Search for the cell housing the specified text and yield its [X, Y] center coordinate. 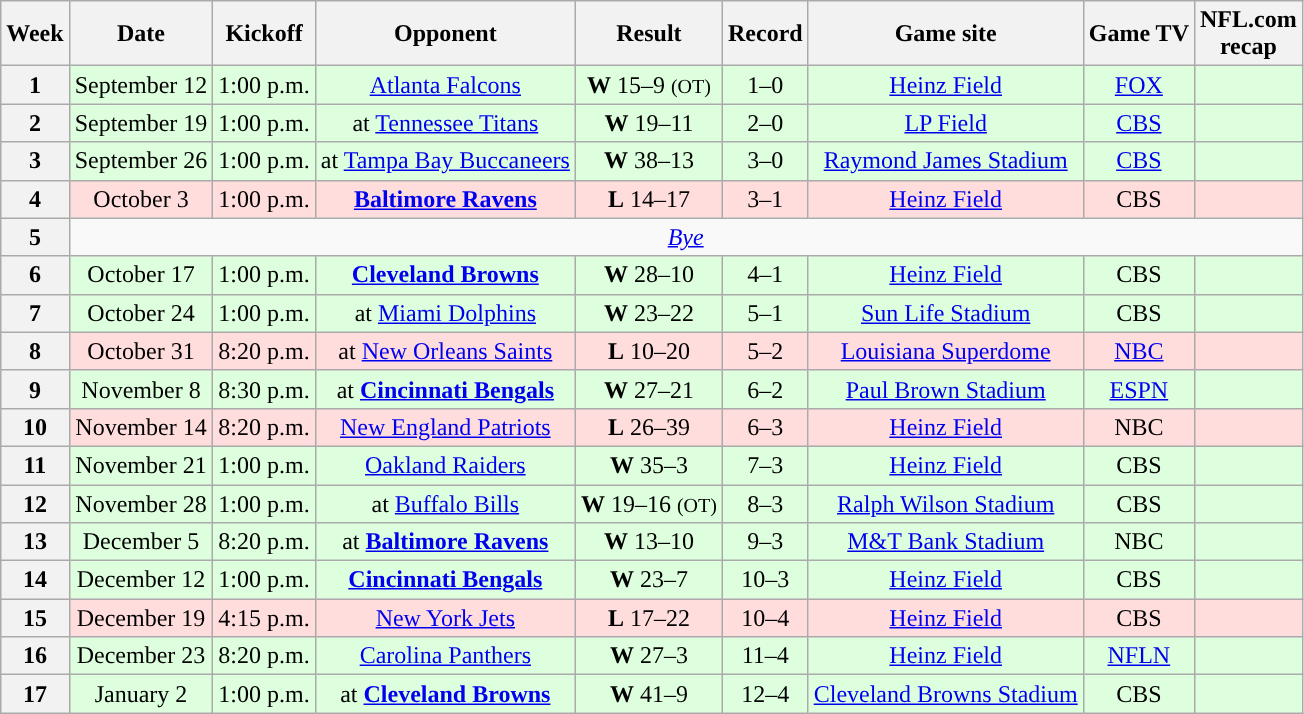
December 12 [141, 580]
W 19–16 (OT) [648, 503]
4:15 p.m. [264, 618]
4 [35, 199]
Cleveland Browns Stadium [946, 694]
3–0 [765, 161]
November 14 [141, 427]
W 23–7 [648, 580]
W 28–10 [648, 275]
ESPN [1138, 389]
L 10–20 [648, 351]
at Cincinnati Bengals [445, 389]
at Miami Dolphins [445, 313]
7–3 [765, 465]
16 [35, 656]
New England Patriots [445, 427]
9–3 [765, 542]
FOX [1138, 85]
10–3 [765, 580]
December 5 [141, 542]
Carolina Panthers [445, 656]
Sun Life Stadium [946, 313]
17 [35, 694]
at Baltimore Ravens [445, 542]
Cincinnati Bengals [445, 580]
1 [35, 85]
W 15–9 (OT) [648, 85]
W 19–11 [648, 123]
September 26 [141, 161]
12 [35, 503]
at Cleveland Browns [445, 694]
W 41–9 [648, 694]
L 14–17 [648, 199]
L 26–39 [648, 427]
1–0 [765, 85]
at New Orleans Saints [445, 351]
6 [35, 275]
11–4 [765, 656]
10–4 [765, 618]
W 27–3 [648, 656]
8–3 [765, 503]
14 [35, 580]
3 [35, 161]
Kickoff [264, 34]
NFLN [1138, 656]
Record [765, 34]
Ralph Wilson Stadium [946, 503]
6–3 [765, 427]
December 23 [141, 656]
10 [35, 427]
W 27–21 [648, 389]
3–1 [765, 199]
at Tampa Bay Buccaneers [445, 161]
8 [35, 351]
January 2 [141, 694]
12–4 [765, 694]
Louisiana Superdome [946, 351]
9 [35, 389]
Atlanta Falcons [445, 85]
5–1 [765, 313]
December 19 [141, 618]
New York Jets [445, 618]
W 35–3 [648, 465]
11 [35, 465]
November 8 [141, 389]
Cleveland Browns [445, 275]
8:30 p.m. [264, 389]
September 19 [141, 123]
October 3 [141, 199]
7 [35, 313]
Result [648, 34]
M&T Bank Stadium [946, 542]
Date [141, 34]
November 28 [141, 503]
LP Field [946, 123]
Opponent [445, 34]
October 24 [141, 313]
Week [35, 34]
Raymond James Stadium [946, 161]
at Buffalo Bills [445, 503]
Game TV [1138, 34]
2 [35, 123]
October 17 [141, 275]
October 31 [141, 351]
2–0 [765, 123]
W 38–13 [648, 161]
W 13–10 [648, 542]
5 [35, 237]
13 [35, 542]
Bye [686, 237]
5–2 [765, 351]
NFL.comrecap [1248, 34]
L 17–22 [648, 618]
4–1 [765, 275]
6–2 [765, 389]
Oakland Raiders [445, 465]
Game site [946, 34]
at Tennessee Titans [445, 123]
September 12 [141, 85]
Paul Brown Stadium [946, 389]
November 21 [141, 465]
15 [35, 618]
W 23–22 [648, 313]
Baltimore Ravens [445, 199]
